Scan for the cell matching the given text and deliver its [X, Y] coordinate at center. 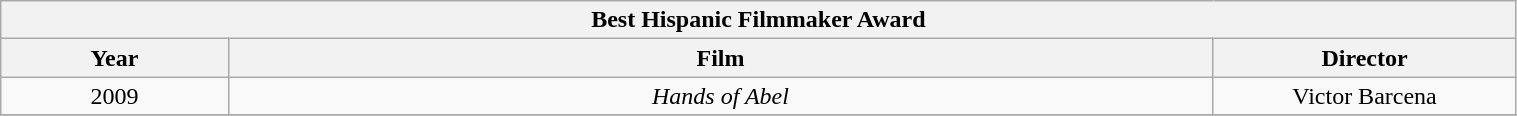
Film [720, 58]
Best Hispanic Filmmaker Award [758, 20]
Director [1364, 58]
Victor Barcena [1364, 96]
2009 [114, 96]
Year [114, 58]
Hands of Abel [720, 96]
